From the cell containing the given text, extract its center point as (x, y) coordinate. 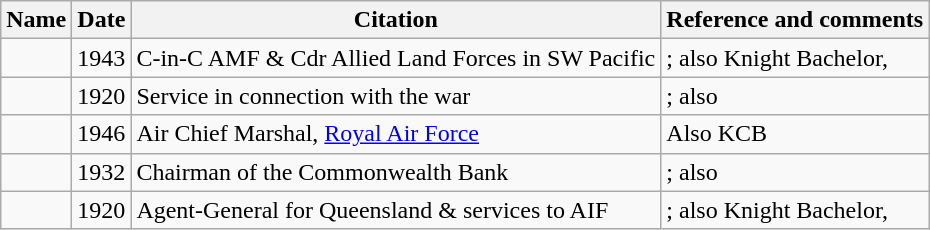
Citation (396, 20)
C-in-C AMF & Cdr Allied Land Forces in SW Pacific (396, 58)
1932 (102, 172)
Reference and comments (795, 20)
Also KCB (795, 134)
Agent-General for Queensland & services to AIF (396, 210)
Air Chief Marshal, Royal Air Force (396, 134)
Chairman of the Commonwealth Bank (396, 172)
Service in connection with the war (396, 96)
Name (36, 20)
1943 (102, 58)
1946 (102, 134)
Date (102, 20)
